Provide the [X, Y] coordinate of the cell's center where the given text is located.  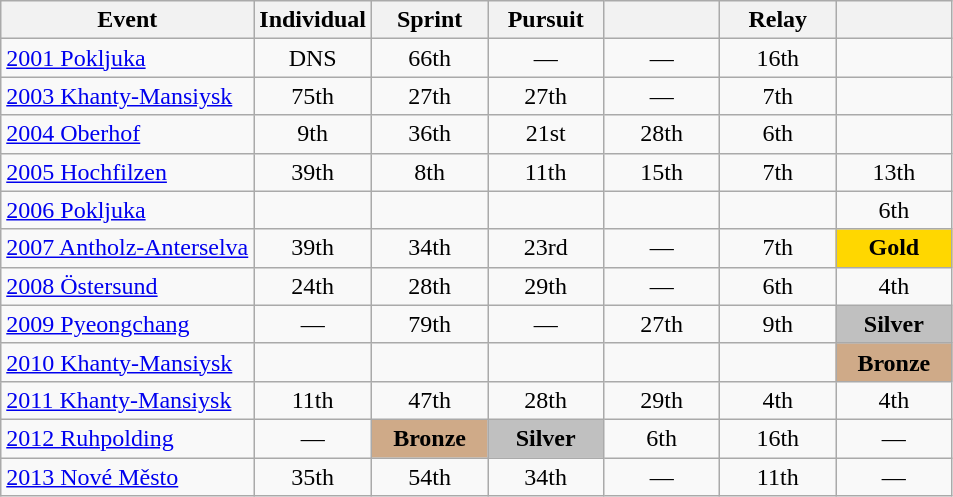
2004 Oberhof [128, 134]
54th [430, 477]
2007 Antholz-Anterselva [128, 248]
35th [313, 477]
Relay [778, 20]
2011 Khanty-Mansiysk [128, 400]
2010 Khanty-Mansiysk [128, 362]
2009 Pyeongchang [128, 324]
79th [430, 324]
Sprint [430, 20]
8th [430, 172]
66th [430, 58]
2003 Khanty-Mansiysk [128, 96]
2001 Pokljuka [128, 58]
Event [128, 20]
23rd [546, 248]
36th [430, 134]
2008 Östersund [128, 286]
Pursuit [546, 20]
2012 Ruhpolding [128, 438]
DNS [313, 58]
2013 Nové Město [128, 477]
2006 Pokljuka [128, 210]
24th [313, 286]
2005 Hochfilzen [128, 172]
Gold [894, 248]
21st [546, 134]
15th [662, 172]
75th [313, 96]
47th [430, 400]
Individual [313, 20]
13th [894, 172]
